Provide the (x, y) coordinate of the cell's center where the given text is located.  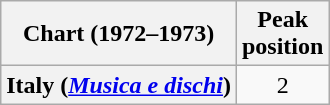
Italy (Musica e dischi) (119, 85)
Chart (1972–1973) (119, 34)
Peakposition (282, 34)
2 (282, 85)
